Pinpoint the cell where the given text exists, returning its (x, y) midpoint coordinate. 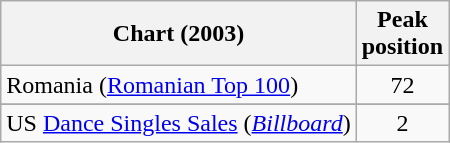
Romania (Romanian Top 100) (178, 85)
2 (402, 123)
Peakposition (402, 34)
72 (402, 85)
Chart (2003) (178, 34)
US Dance Singles Sales (Billboard) (178, 123)
